Output the (x, y) coordinate of the center of the cell containing the given text.  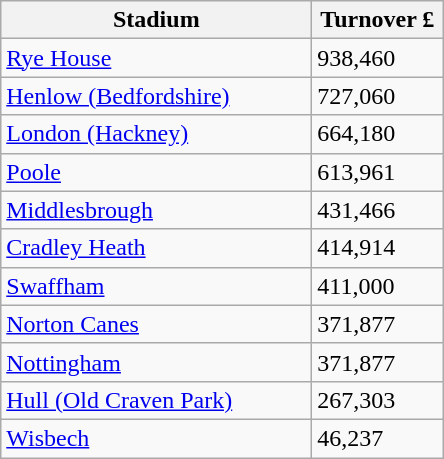
267,303 (378, 400)
Wisbech (156, 438)
Nottingham (156, 362)
414,914 (378, 248)
613,961 (378, 172)
Cradley Heath (156, 248)
Hull (Old Craven Park) (156, 400)
Middlesbrough (156, 210)
Poole (156, 172)
46,237 (378, 438)
London (Hackney) (156, 134)
727,060 (378, 96)
Swaffham (156, 286)
411,000 (378, 286)
664,180 (378, 134)
Norton Canes (156, 324)
Rye House (156, 58)
Henlow (Bedfordshire) (156, 96)
Turnover £ (378, 20)
Stadium (156, 20)
431,466 (378, 210)
938,460 (378, 58)
